Determine the [x, y] coordinate at the center of the cell enclosing the given text.  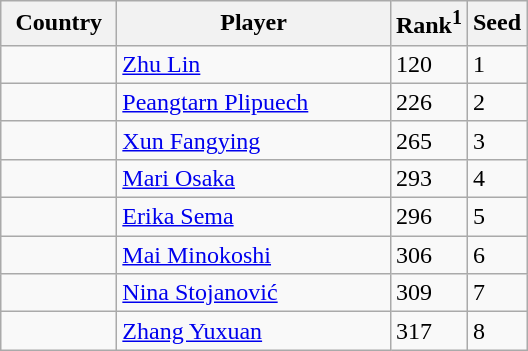
1 [496, 64]
6 [496, 255]
265 [428, 140]
Zhu Lin [254, 64]
Peangtarn Plipuech [254, 102]
226 [428, 102]
8 [496, 331]
309 [428, 293]
Rank1 [428, 24]
306 [428, 255]
5 [496, 217]
317 [428, 331]
Xun Fangying [254, 140]
7 [496, 293]
4 [496, 178]
Mari Osaka [254, 178]
Player [254, 24]
Seed [496, 24]
2 [496, 102]
Erika Sema [254, 217]
Zhang Yuxuan [254, 331]
296 [428, 217]
Mai Minokoshi [254, 255]
3 [496, 140]
Nina Stojanović [254, 293]
120 [428, 64]
293 [428, 178]
Country [59, 24]
